Scan for the cell matching the given text and deliver its (x, y) coordinate at center. 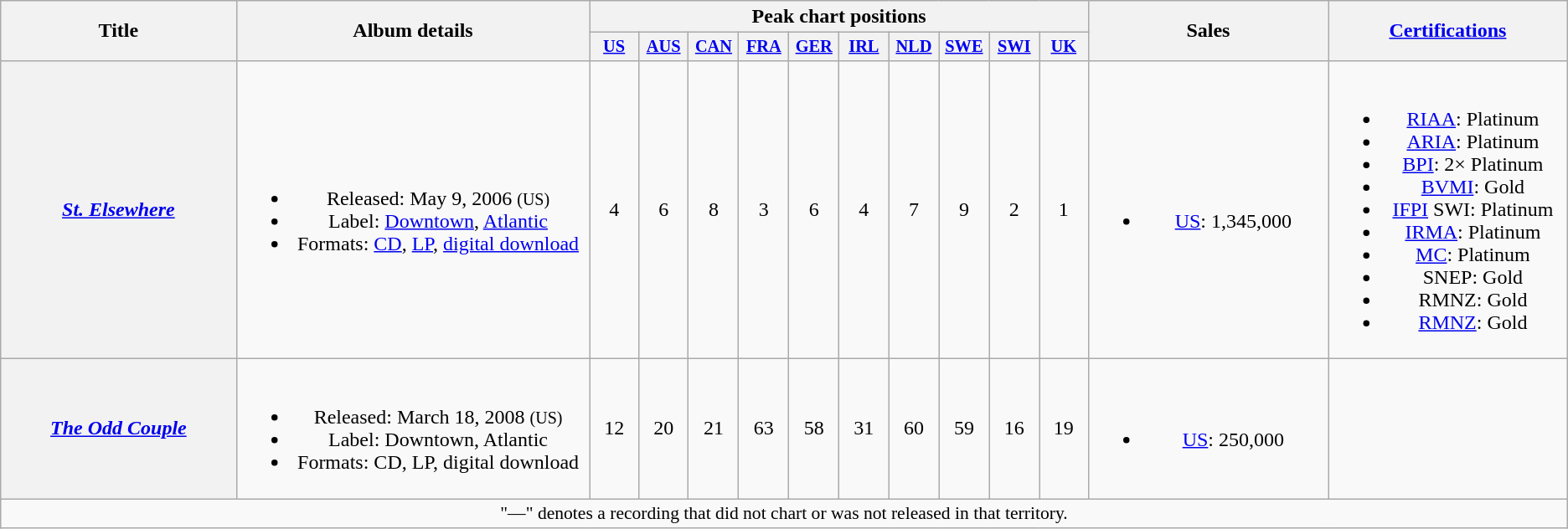
"—" denotes a recording that did not chart or was not released in that territory. (784, 514)
The Odd Couple (119, 429)
21 (714, 429)
SWI (1014, 47)
IRL (864, 47)
GER (814, 47)
UK (1064, 47)
US: 250,000 (1208, 429)
8 (714, 209)
AUS (663, 47)
FRA (764, 47)
US: 1,345,000 (1208, 209)
9 (964, 209)
63 (764, 429)
RIAA: PlatinumARIA: PlatinumBPI: 2× PlatinumBVMI: GoldIFPI SWI: PlatinumIRMA: PlatinumMC: PlatinumSNEP: Gold RMNZ: GoldRMNZ: Gold (1448, 209)
NLD (914, 47)
Certifications (1448, 31)
SWE (964, 47)
Peak chart positions (839, 17)
Album details (413, 31)
US (614, 47)
7 (914, 209)
1 (1064, 209)
12 (614, 429)
31 (864, 429)
Title (119, 31)
Released: March 18, 2008 (US)Label: Downtown, AtlanticFormats: CD, LP, digital download (413, 429)
59 (964, 429)
Sales (1208, 31)
2 (1014, 209)
16 (1014, 429)
20 (663, 429)
Released: May 9, 2006 (US)Label: Downtown, AtlanticFormats: CD, LP, digital download (413, 209)
19 (1064, 429)
58 (814, 429)
60 (914, 429)
CAN (714, 47)
St. Elsewhere (119, 209)
3 (764, 209)
